Extract the [x, y] coordinate from the center of the cell holding the provided text.  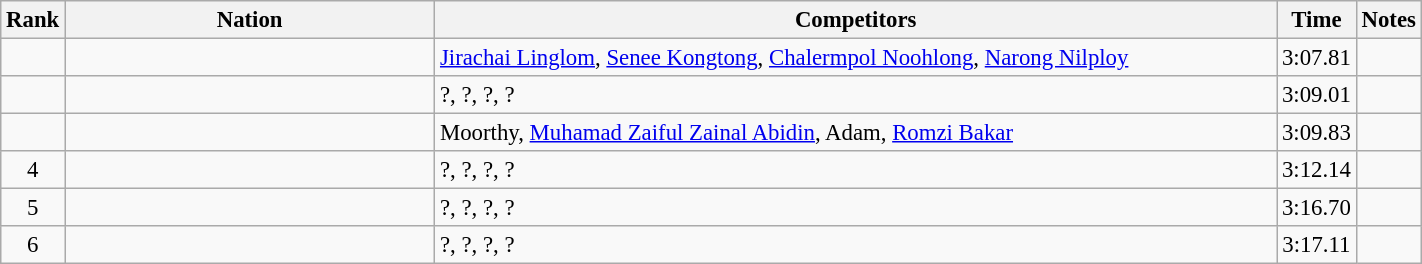
3:16.70 [1317, 208]
3:07.81 [1317, 58]
Nation [250, 20]
6 [33, 245]
4 [33, 170]
3:09.01 [1317, 95]
3:17.11 [1317, 245]
Time [1317, 20]
5 [33, 208]
Jirachai Linglom, Senee Kongtong, Chalermpol Noohlong, Narong Nilploy [856, 58]
Rank [33, 20]
Notes [1388, 20]
Moorthy, Muhamad Zaiful Zainal Abidin, Adam, Romzi Bakar [856, 133]
3:09.83 [1317, 133]
3:12.14 [1317, 170]
Competitors [856, 20]
